From the cell containing the given text, extract its center point as (x, y) coordinate. 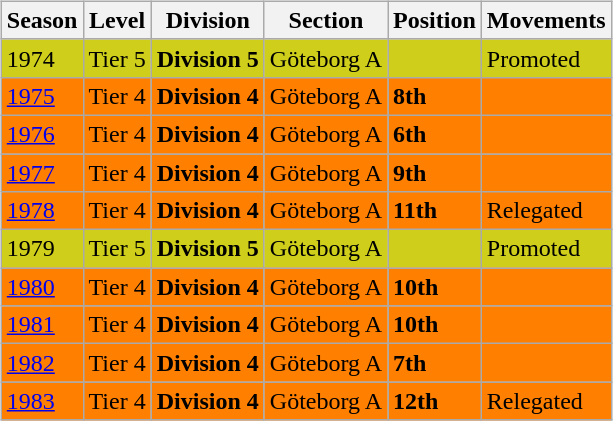
1974 (42, 58)
Season (42, 20)
8th (435, 96)
Position (435, 20)
Level (117, 20)
Section (326, 20)
1978 (42, 211)
Movements (546, 20)
6th (435, 134)
1975 (42, 96)
9th (435, 173)
12th (435, 401)
1979 (42, 249)
1982 (42, 363)
1980 (42, 287)
7th (435, 363)
1977 (42, 173)
1981 (42, 325)
1983 (42, 401)
Division (208, 20)
1976 (42, 134)
11th (435, 211)
